Locate the cell with the specified text and output its (X, Y) center coordinate. 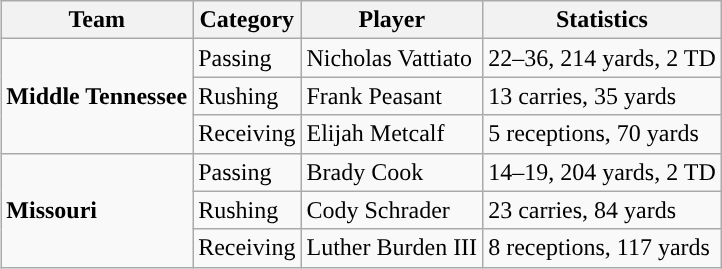
5 receptions, 70 yards (602, 134)
Team (97, 20)
Missouri (97, 210)
14–19, 204 yards, 2 TD (602, 172)
23 carries, 84 yards (602, 210)
Middle Tennessee (97, 96)
Luther Burden III (392, 248)
Player (392, 20)
8 receptions, 117 yards (602, 248)
22–36, 214 yards, 2 TD (602, 58)
Frank Peasant (392, 96)
Cody Schrader (392, 210)
13 carries, 35 yards (602, 96)
Category (247, 20)
Nicholas Vattiato (392, 58)
Brady Cook (392, 172)
Statistics (602, 20)
Elijah Metcalf (392, 134)
